Determine the [X, Y] coordinate at the center of the cell enclosing the given text.  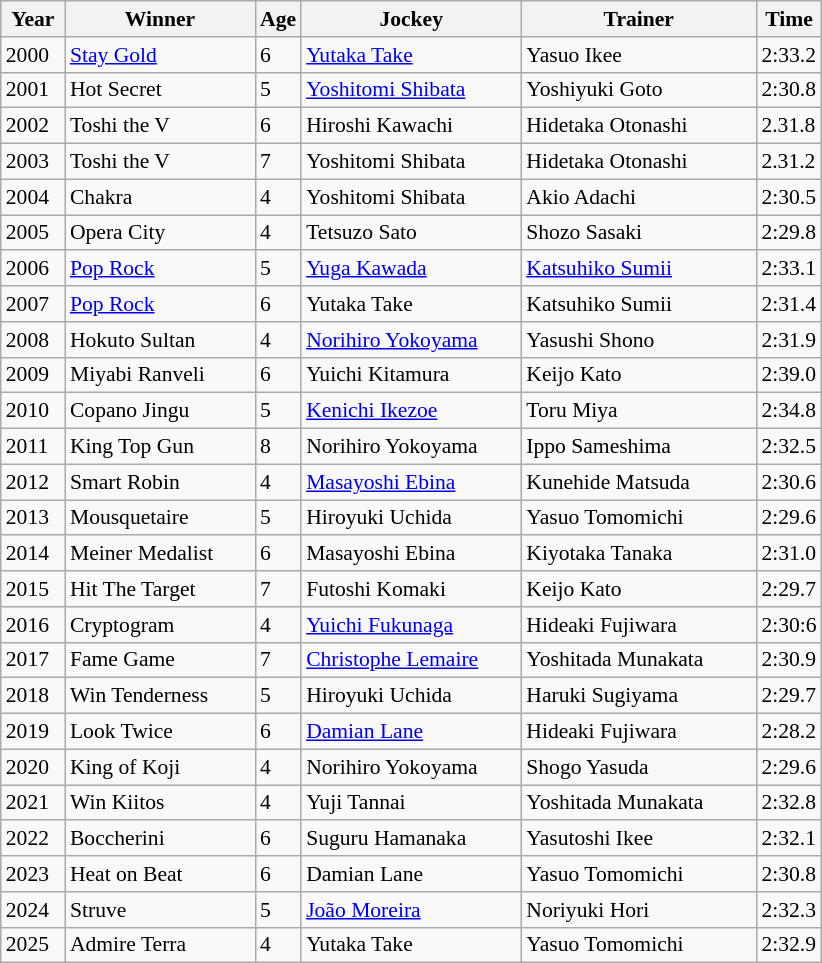
Hit The Target [160, 589]
Futoshi Komaki [411, 589]
Kunehide Matsuda [638, 482]
Age [278, 19]
Shogo Yasuda [638, 767]
Meiner Medalist [160, 554]
2:29.8 [788, 233]
Yasutoshi Ikee [638, 839]
Boccherini [160, 839]
Chakra [160, 197]
Copano Jingu [160, 411]
King of Koji [160, 767]
Akio Adachi [638, 197]
2005 [33, 233]
Yasuo Ikee [638, 55]
2021 [33, 803]
Winner [160, 19]
2:30.6 [788, 482]
8 [278, 447]
2:33.1 [788, 269]
Trainer [638, 19]
2:34.8 [788, 411]
Shozo Sasaki [638, 233]
2004 [33, 197]
Miyabi Ranveli [160, 375]
2:32.3 [788, 910]
2:33.2 [788, 55]
Smart Robin [160, 482]
2:39.0 [788, 375]
2006 [33, 269]
2:31.4 [788, 304]
Ippo Sameshima [638, 447]
2001 [33, 90]
Struve [160, 910]
King Top Gun [160, 447]
2:32.5 [788, 447]
Admire Terra [160, 945]
2.31.8 [788, 126]
2:31.9 [788, 340]
Toru Miya [638, 411]
2024 [33, 910]
Christophe Lemaire [411, 660]
Yuichi Kitamura [411, 375]
2:32.1 [788, 839]
2013 [33, 518]
Yuji Tannai [411, 803]
2:32.8 [788, 803]
2020 [33, 767]
2:30.5 [788, 197]
Hiroshi Kawachi [411, 126]
Win Tenderness [160, 696]
2008 [33, 340]
Hot Secret [160, 90]
2018 [33, 696]
Heat on Beat [160, 874]
2014 [33, 554]
Yoshiyuki Goto [638, 90]
2007 [33, 304]
2010 [33, 411]
2012 [33, 482]
Kenichi Ikezoe [411, 411]
2:30:6 [788, 625]
2002 [33, 126]
Yuga Kawada [411, 269]
Time [788, 19]
2011 [33, 447]
2016 [33, 625]
Noriyuki Hori [638, 910]
Yuichi Fukunaga [411, 625]
Win Kiitos [160, 803]
2:31.0 [788, 554]
João Moreira [411, 910]
Mousquetaire [160, 518]
2023 [33, 874]
2:32.9 [788, 945]
2:28.2 [788, 732]
2009 [33, 375]
2003 [33, 162]
Tetsuzo Sato [411, 233]
Cryptogram [160, 625]
2022 [33, 839]
2000 [33, 55]
Year [33, 19]
Haruki Sugiyama [638, 696]
Suguru Hamanaka [411, 839]
Hokuto Sultan [160, 340]
2025 [33, 945]
Kiyotaka Tanaka [638, 554]
Stay Gold [160, 55]
Jockey [411, 19]
Yasushi Shono [638, 340]
Look Twice [160, 732]
2.31.2 [788, 162]
2:30.9 [788, 660]
Fame Game [160, 660]
2017 [33, 660]
2019 [33, 732]
Opera City [160, 233]
2015 [33, 589]
